Output the [X, Y] coordinate of the center of the cell containing the given text.  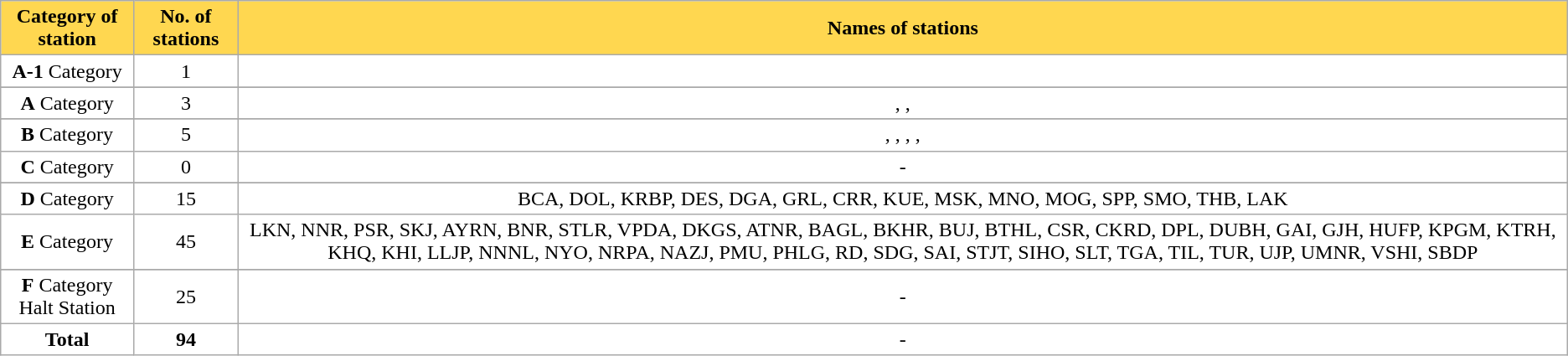
A-1 Category [67, 71]
0 [186, 167]
Category of station [67, 28]
Names of stations [903, 28]
A Category [67, 103]
25 [186, 297]
94 [186, 339]
D Category [67, 199]
Total [67, 339]
5 [186, 135]
3 [186, 103]
F CategoryHalt Station [67, 297]
BCA, DOL, KRBP, DES, DGA, GRL, CRR, KUE, MSK, MNO, MOG, SPP, SMO, THB, LAK [903, 199]
1 [186, 71]
C Category [67, 167]
45 [186, 241]
B Category [67, 135]
, , , , [903, 135]
No. of stations [186, 28]
15 [186, 199]
, , [903, 103]
E Category [67, 241]
